Return the (x, y) coordinate for the center point of the cell that contains the specified text.  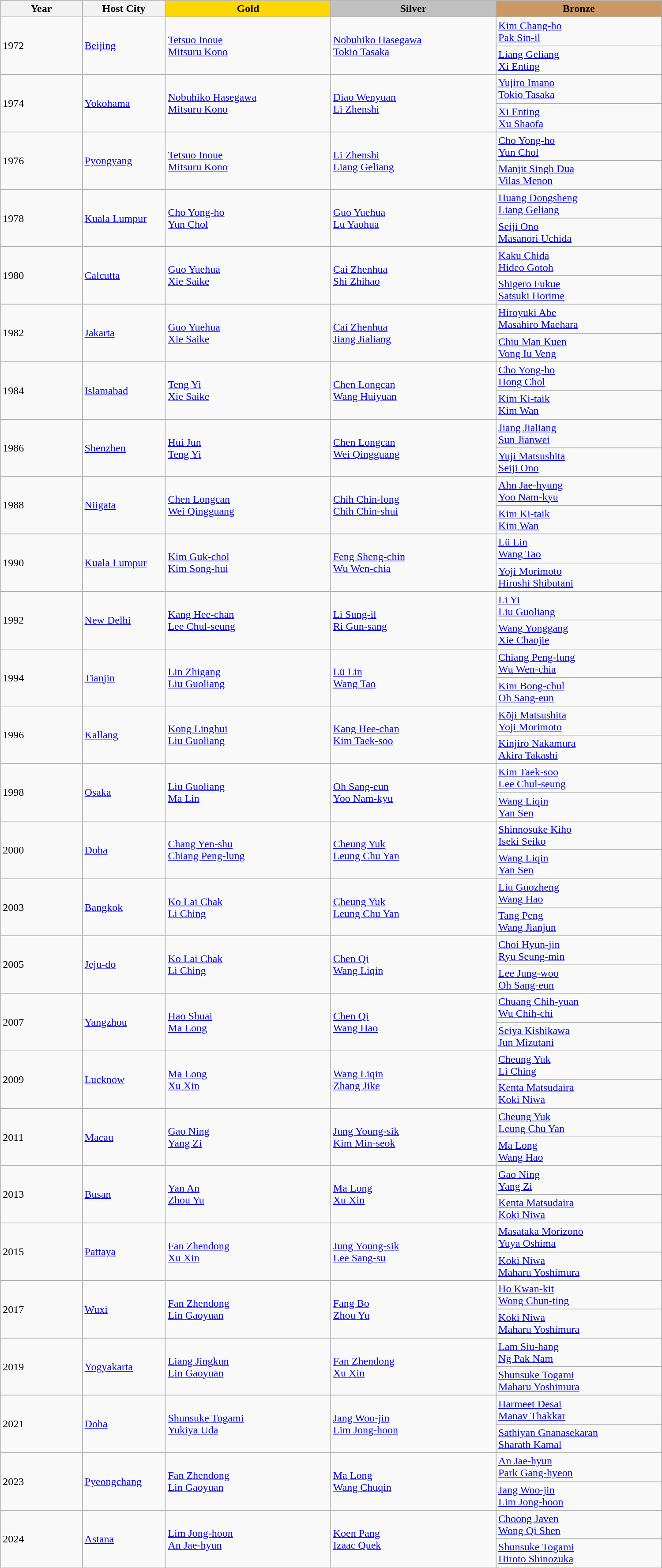
Shunsuke Togami Yukiya Uda (248, 1424)
Choong Javen Wong Qi Shen (579, 1524)
2015 (41, 1252)
Silver (413, 9)
Liang Geliang Xi Enting (579, 60)
Shigero Fukue Satsuki Horime (579, 290)
2013 (41, 1194)
Yogyakarta (124, 1367)
Feng Sheng-chin Wu Wen-chia (413, 563)
Yokohama (124, 103)
Xi Enting Xu Shaofa (579, 117)
Chih Chin-long Chih Chin-shui (413, 505)
1972 (41, 46)
An Jae-hyun Park Gang-hyeon (579, 1467)
Gold (248, 9)
Tang Peng Wang Jianjun (579, 921)
Yoji Morimoto Hiroshi Shibutani (579, 577)
2003 (41, 907)
Chen Qi Wang Liqin (413, 965)
Cho Yong-ho Hong Chol (579, 376)
1978 (41, 218)
2005 (41, 965)
1982 (41, 333)
Ma Long Wang Chuqin (413, 1482)
Nobuhiko Hasegawa Mitsuru Kono (248, 103)
Shenzhen (124, 448)
Sathiyan Gnanasekaran Sharath Kamal (579, 1439)
Kong Linghui Liu Guoliang (248, 735)
Jung Young-sik Kim Min-seok (413, 1137)
Chiu Man Kuen Vong Iu Veng (579, 347)
Koen Pang Izaac Quek (413, 1539)
Wang Liqin Zhang Jike (413, 1079)
Liu Guoliang Ma Lin (248, 792)
Jeju-do (124, 965)
Teng Yi Xie Saike (248, 391)
Chen Longcan Wang Huiyuan (413, 391)
Beijing (124, 46)
Cai Zhenhua Shi Zhihao (413, 275)
Lee Jung-woo Oh Sang-eun (579, 979)
2023 (41, 1482)
Diao Wenyuan Li Zhenshi (413, 103)
1992 (41, 620)
Yangzhou (124, 1022)
Cheung Yuk Li Ching (579, 1065)
Masataka Morizono Yuya Oshima (579, 1237)
1998 (41, 792)
Hao Shuai Ma Long (248, 1022)
Liang Jingkun Lin Gaoyuan (248, 1367)
Host City (124, 9)
Yan An Zhou Yu (248, 1194)
Ahn Jae-hyung Yoo Nam-kyu (579, 491)
Jung Young-sik Lee Sang-su (413, 1252)
Ma Long Wang Hao (579, 1151)
1994 (41, 677)
2009 (41, 1079)
1986 (41, 448)
Lucknow (124, 1079)
Chiang Peng-lung Wu Wen-chia (579, 663)
Hui Jun Teng Yi (248, 448)
Jakarta (124, 333)
Cai Zhenhua Jiang Jialiang (413, 333)
Osaka (124, 792)
Astana (124, 1539)
Yujiro Imano Tokio Tasaka (579, 89)
1974 (41, 103)
Kim Taek-soo Lee Chul-seung (579, 778)
Bangkok (124, 907)
Yuji Matsushita Seiji Ono (579, 463)
1984 (41, 391)
Chuang Chih-yuan Wu Chih-chi (579, 1008)
Macau (124, 1137)
Liu Guozheng Wang Hao (579, 893)
2000 (41, 850)
Kallang (124, 735)
Jiang Jialiang Sun Jianwei (579, 433)
Guo Yuehua Lu Yaohua (413, 218)
Chang Yen-shu Chiang Peng-lung (248, 850)
Choi Hyun-jin Ryu Seung-min (579, 951)
Shinnosuke Kiho Iseki Seiko (579, 836)
Pattaya (124, 1252)
Huang Dongsheng Liang Geliang (579, 204)
Shunsuke Togami Hiroto Shinozuka (579, 1553)
Kaku Chida Hideo Gotoh (579, 261)
Calcutta (124, 275)
Seiya Kishikawa Jun Mizutani (579, 1036)
Li Yi Liu Guoliang (579, 605)
Tianjin (124, 677)
Lin Zhigang Liu Guoliang (248, 677)
1988 (41, 505)
Lim Jong-hoon An Jae-hyun (248, 1539)
Fang Bo Zhou Yu (413, 1309)
Oh Sang-eun Yoo Nam-kyu (413, 792)
Year (41, 9)
Busan (124, 1194)
Li Sung-il Ri Gun-sang (413, 620)
1996 (41, 735)
Kang Hee-chan Lee Chul-seung (248, 620)
Wang Yonggang Xie Chaojie (579, 635)
1976 (41, 161)
2021 (41, 1424)
Kim Chang-ho Pak Sin-il (579, 32)
Wuxi (124, 1309)
Kōji Matsushita Yoji Morimoto (579, 720)
Seiji Ono Masanori Uchida (579, 232)
Chen Qi Wang Hao (413, 1022)
Islamabad (124, 391)
Lam Siu-hang Ng Pak Nam (579, 1352)
Niigata (124, 505)
Pyeongchang (124, 1482)
Pyongyang (124, 161)
2024 (41, 1539)
Kim Guk-chol Kim Song-hui (248, 563)
Shunsuke Togami Maharu Yoshimura (579, 1381)
Ho Kwan-kit Wong Chun-ting (579, 1295)
Manjit Singh Dua Vilas Menon (579, 175)
1990 (41, 563)
Harmeet Desai Manav Thakkar (579, 1410)
Kang Hee-chan Kim Taek-soo (413, 735)
1980 (41, 275)
Nobuhiko Hasegawa Tokio Tasaka (413, 46)
2007 (41, 1022)
Li Zhenshi Liang Geliang (413, 161)
2019 (41, 1367)
Hiroyuki Abe Masahiro Maehara (579, 319)
2011 (41, 1137)
New Delhi (124, 620)
2017 (41, 1309)
Kim Bong-chul Oh Sang-eun (579, 692)
Bronze (579, 9)
Kinjiro Nakamura Akira Takashi (579, 749)
